Identify which cell holds the provided text, then report its [X, Y] central coordinate. 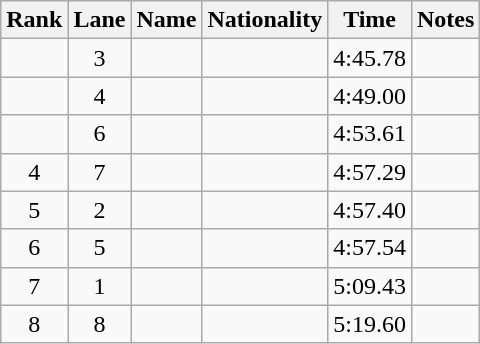
Name [166, 20]
Nationality [265, 20]
Lane [100, 20]
5:19.60 [370, 324]
4:57.54 [370, 248]
5:09.43 [370, 286]
3 [100, 58]
4:53.61 [370, 134]
Rank [34, 20]
4:49.00 [370, 96]
4:57.29 [370, 172]
1 [100, 286]
Time [370, 20]
2 [100, 210]
4:45.78 [370, 58]
4:57.40 [370, 210]
Notes [445, 20]
